Locate the cell with the specified text and output its [x, y] center coordinate. 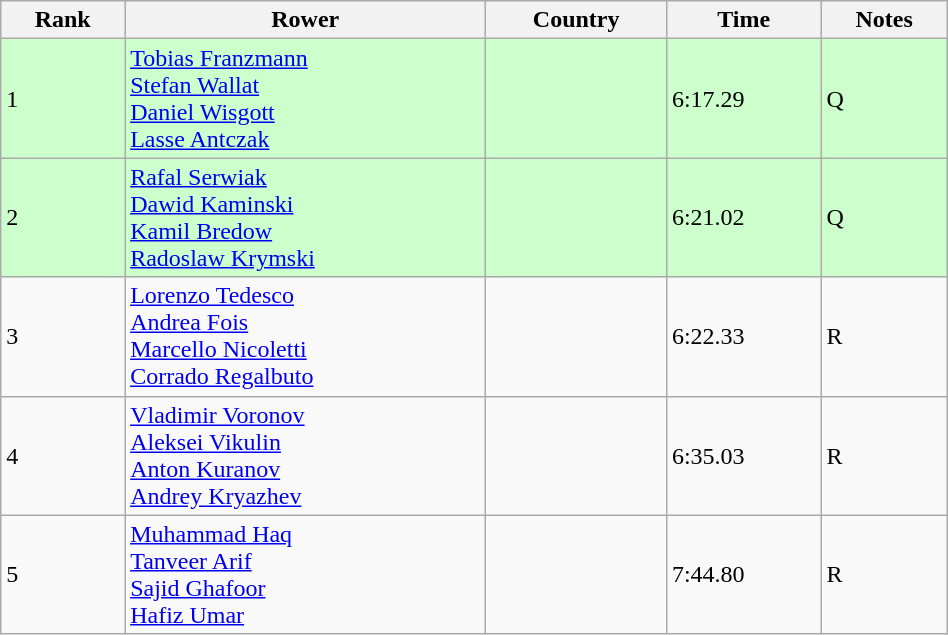
7:44.80 [744, 574]
6:21.02 [744, 218]
6:17.29 [744, 98]
2 [63, 218]
Muhammad HaqTanveer ArifSajid GhafoorHafiz Umar [306, 574]
Time [744, 20]
3 [63, 336]
6:35.03 [744, 456]
Vladimir VoronovAleksei VikulinAnton KuranovAndrey Kryazhev [306, 456]
Tobias FranzmannStefan WallatDaniel WisgottLasse Antczak [306, 98]
Rower [306, 20]
Country [576, 20]
Rafal SerwiakDawid KaminskiKamil BredowRadoslaw Krymski [306, 218]
Notes [884, 20]
6:22.33 [744, 336]
5 [63, 574]
1 [63, 98]
4 [63, 456]
Lorenzo TedescoAndrea FoisMarcello NicolettiCorrado Regalbuto [306, 336]
Rank [63, 20]
